Extract the [x, y] coordinate from the center of the cell holding the provided text.  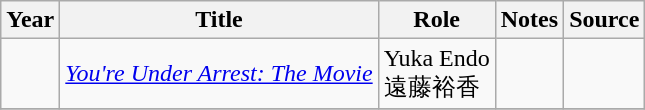
Year [30, 20]
Source [604, 20]
Role [436, 20]
Notes [529, 20]
Yuka Endo遠藤裕香 [436, 74]
You're Under Arrest: The Movie [219, 74]
Title [219, 20]
